Search for the cell housing the specified text and yield its (x, y) center coordinate. 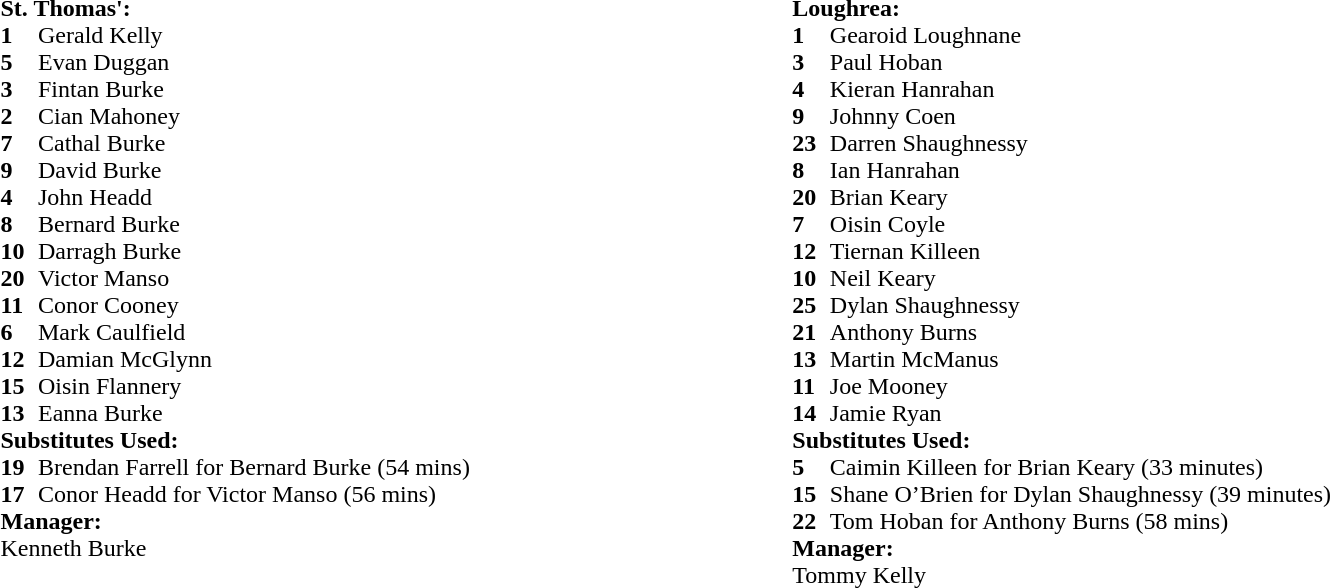
22 (811, 522)
Darragh Burke (254, 252)
21 (811, 332)
Kenneth Burke (234, 548)
19 (19, 468)
Victor Manso (254, 278)
Mark Caulfield (254, 332)
John Headd (254, 198)
25 (811, 306)
23 (811, 144)
Brendan Farrell for Bernard Burke (54 mins) (254, 468)
17 (19, 494)
David Burke (254, 170)
Conor Headd for Victor Manso (56 mins) (254, 494)
Oisin Flannery (254, 386)
Bernard Burke (254, 224)
Damian McGlynn (254, 360)
Gerald Kelly (254, 36)
Cathal Burke (254, 144)
14 (811, 414)
Evan Duggan (254, 62)
Fintan Burke (254, 90)
6 (19, 332)
Conor Cooney (254, 306)
2 (19, 116)
Manager: (234, 522)
Cian Mahoney (254, 116)
Substitutes Used: (234, 440)
Eanna Burke (254, 414)
